Scan for the cell matching the given text and deliver its [X, Y] coordinate at center. 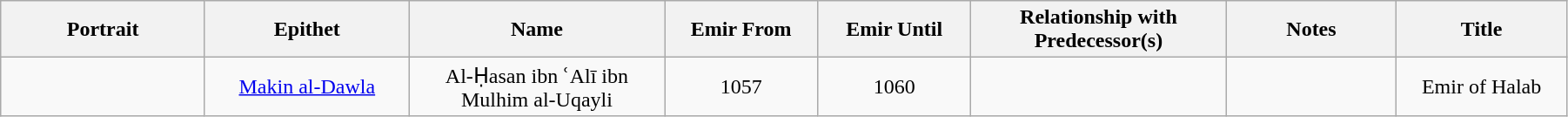
Title [1482, 30]
Makin al-Dawla [306, 87]
Epithet [306, 30]
Emir From [741, 30]
1057 [741, 87]
Name [536, 30]
Relationship with Predecessor(s) [1098, 30]
Al-Ḥasan ibn ʿAlī ibn Mulhim al-Uqayli [536, 87]
Emir Until [895, 30]
Notes [1311, 30]
Portrait [103, 30]
1060 [895, 87]
Emir of Halab [1482, 87]
